Find where the given text appears and provide that cell's center as [x, y] coordinate. 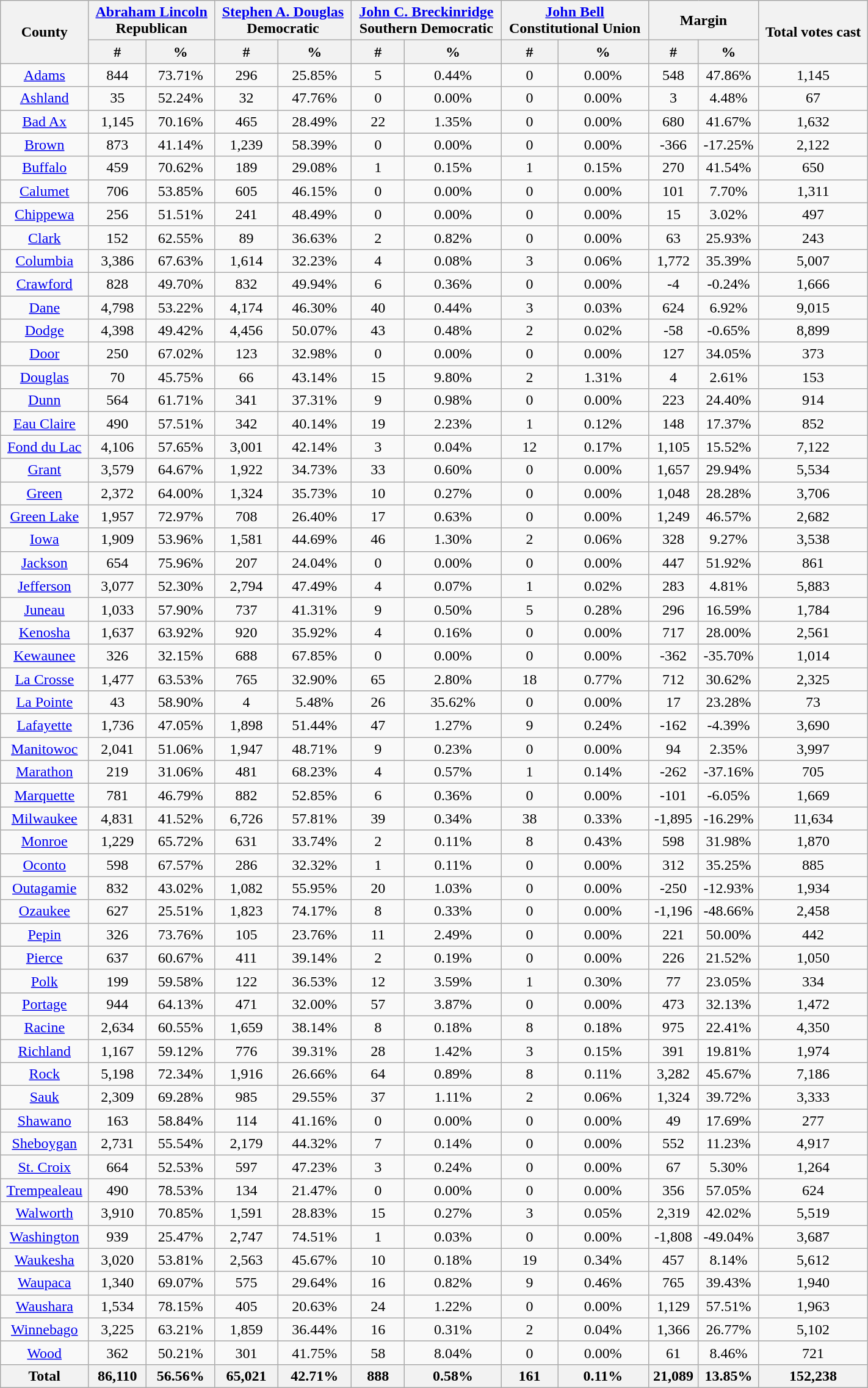
John BellConstitutional Union [575, 21]
5.48% [314, 703]
939 [117, 1237]
1,823 [247, 911]
60.55% [181, 1027]
888 [378, 1376]
66 [247, 377]
2,325 [813, 679]
29.08% [314, 168]
1,534 [117, 1306]
48.49% [314, 214]
4,174 [247, 307]
37.31% [314, 400]
78.53% [181, 1190]
650 [813, 168]
Juneau [45, 609]
-4 [673, 284]
24.04% [314, 563]
1.35% [453, 121]
78.15% [181, 1306]
59.12% [181, 1050]
4,398 [117, 331]
15.52% [729, 447]
67.63% [181, 261]
0.57% [453, 772]
32.00% [314, 1004]
2,372 [117, 493]
Ashland [45, 98]
Richland [45, 1050]
1.31% [603, 377]
-262 [673, 772]
2,041 [117, 749]
65 [378, 679]
342 [247, 424]
69.07% [181, 1283]
42.02% [729, 1213]
57.05% [729, 1190]
277 [813, 1121]
60.67% [181, 958]
2.23% [453, 424]
1,934 [813, 888]
712 [673, 679]
3,077 [117, 586]
1,591 [247, 1213]
1,014 [813, 656]
35.92% [314, 632]
Walworth [45, 1213]
72.34% [181, 1074]
Grant [45, 470]
63 [673, 237]
32.13% [729, 1004]
0.48% [453, 331]
1,366 [673, 1329]
Lafayette [45, 726]
67.02% [181, 354]
94 [673, 749]
5,883 [813, 586]
19.81% [729, 1050]
688 [247, 656]
-16.29% [729, 819]
11.23% [729, 1144]
32.32% [314, 865]
1,033 [117, 609]
-6.05% [729, 795]
737 [247, 609]
57.65% [181, 447]
Green Lake [45, 516]
1,249 [673, 516]
-12.93% [729, 888]
17.37% [729, 424]
3,997 [813, 749]
0.16% [453, 632]
39.72% [729, 1097]
47.76% [314, 98]
77 [673, 981]
52.85% [314, 795]
312 [673, 865]
55.95% [314, 888]
-1,196 [673, 911]
Crawford [45, 284]
1,916 [247, 1074]
1,082 [247, 888]
7 [378, 1144]
46.30% [314, 307]
0.30% [603, 981]
457 [673, 1260]
52.30% [181, 586]
33.74% [314, 842]
721 [813, 1353]
4,798 [117, 307]
2.35% [729, 749]
64.67% [181, 470]
26.77% [729, 1329]
26 [378, 703]
68.23% [314, 772]
334 [813, 981]
861 [813, 563]
3,538 [813, 540]
-48.66% [729, 911]
207 [247, 563]
1,898 [247, 726]
914 [813, 400]
72.97% [181, 516]
101 [673, 191]
50.21% [181, 1353]
844 [117, 75]
148 [673, 424]
0.60% [453, 470]
Fond du Lac [45, 447]
828 [117, 284]
40 [378, 307]
-17.25% [729, 145]
1,637 [117, 632]
1,229 [117, 842]
1,477 [117, 679]
9,015 [813, 307]
776 [247, 1050]
Shawano [45, 1121]
1,922 [247, 470]
57 [378, 1004]
36.63% [314, 237]
11 [378, 934]
Sheboygan [45, 1144]
7,186 [813, 1074]
50.07% [314, 331]
16.59% [729, 609]
4,831 [117, 819]
22 [378, 121]
35.62% [453, 703]
1,736 [117, 726]
22.41% [729, 1027]
2,794 [247, 586]
4,456 [247, 331]
49.94% [314, 284]
64 [378, 1074]
1,974 [813, 1050]
286 [247, 865]
270 [673, 168]
-0.24% [729, 284]
705 [813, 772]
34.73% [314, 470]
411 [247, 958]
Chippewa [45, 214]
1,669 [813, 795]
2,682 [813, 516]
885 [813, 865]
32 [247, 98]
654 [117, 563]
708 [247, 516]
-58 [673, 331]
Green [45, 493]
36.44% [314, 1329]
852 [813, 424]
1,048 [673, 493]
28.83% [314, 1213]
1.27% [453, 726]
Eau Claire [45, 424]
28.49% [314, 121]
58.39% [314, 145]
86,110 [117, 1376]
Abraham LincolnRepublican [151, 21]
0.58% [453, 1376]
105 [247, 934]
Outagamie [45, 888]
2,319 [673, 1213]
241 [247, 214]
53.81% [181, 1260]
Pepin [45, 934]
41.67% [729, 121]
0.89% [453, 1074]
882 [247, 795]
226 [673, 958]
41.52% [181, 819]
481 [247, 772]
57.90% [181, 609]
3,687 [813, 1237]
64.00% [181, 493]
25.47% [181, 1237]
41.16% [314, 1121]
64.13% [181, 1004]
0.63% [453, 516]
3,225 [117, 1329]
35 [117, 98]
0.43% [603, 842]
Waushara [45, 1306]
41.31% [314, 609]
283 [673, 586]
44.69% [314, 540]
43.02% [181, 888]
-250 [673, 888]
1,772 [673, 261]
1.03% [453, 888]
20 [378, 888]
11,634 [813, 819]
County [45, 32]
Dane [45, 307]
28 [378, 1050]
63.21% [181, 1329]
2,458 [813, 911]
2.61% [729, 377]
28.28% [729, 493]
53.22% [181, 307]
9.27% [729, 540]
2,309 [117, 1097]
58.90% [181, 703]
21,089 [673, 1376]
0.05% [603, 1213]
47.23% [314, 1167]
Jackson [45, 563]
Pierce [45, 958]
680 [673, 121]
341 [247, 400]
2,122 [813, 145]
Trempealeau [45, 1190]
56.56% [181, 1376]
Marquette [45, 795]
33 [378, 470]
35.73% [314, 493]
4,917 [813, 1144]
46.15% [314, 191]
1.22% [453, 1306]
0.19% [453, 958]
122 [247, 981]
31.98% [729, 842]
1.42% [453, 1050]
1,940 [813, 1283]
13.85% [729, 1376]
35.25% [729, 865]
58.84% [181, 1121]
70 [117, 377]
0.50% [453, 609]
Portage [45, 1004]
32.98% [314, 354]
Bad Ax [45, 121]
73.71% [181, 75]
Total votes cast [813, 32]
2,561 [813, 632]
57.81% [314, 819]
62.55% [181, 237]
1,659 [247, 1027]
8.04% [453, 1353]
24.40% [729, 400]
32.90% [314, 679]
42.71% [314, 1376]
3,333 [813, 1097]
0.07% [453, 586]
134 [247, 1190]
0.77% [603, 679]
223 [673, 400]
Rock [45, 1074]
38 [529, 819]
Buffalo [45, 168]
3.87% [453, 1004]
3.02% [729, 214]
199 [117, 981]
47 [378, 726]
243 [813, 237]
51.44% [314, 726]
250 [117, 354]
Dodge [45, 331]
3,706 [813, 493]
706 [117, 191]
3,282 [673, 1074]
1,614 [247, 261]
29.94% [729, 470]
1,963 [813, 1306]
328 [673, 540]
45.75% [181, 377]
2,634 [117, 1027]
1,657 [673, 470]
39 [378, 819]
465 [247, 121]
552 [673, 1144]
1,239 [247, 145]
123 [247, 354]
0.98% [453, 400]
3.59% [453, 981]
47.86% [729, 75]
2,747 [247, 1237]
Adams [45, 75]
St. Croix [45, 1167]
La Crosse [45, 679]
1.11% [453, 1097]
4.81% [729, 586]
26.66% [314, 1074]
36.53% [314, 981]
391 [673, 1050]
49 [673, 1121]
8,899 [813, 331]
0.08% [453, 261]
597 [247, 1167]
985 [247, 1097]
49.70% [181, 284]
664 [117, 1167]
1,105 [673, 447]
1,472 [813, 1004]
65.72% [181, 842]
1,264 [813, 1167]
Wood [45, 1353]
Monroe [45, 842]
0.23% [453, 749]
47.05% [181, 726]
Jefferson [45, 586]
70.85% [181, 1213]
1,870 [813, 842]
161 [529, 1376]
1.30% [453, 540]
717 [673, 632]
1,859 [247, 1329]
5,007 [813, 261]
1,947 [247, 749]
-0.65% [729, 331]
32.23% [314, 261]
Racine [45, 1027]
5,534 [813, 470]
51.51% [181, 214]
0.31% [453, 1329]
-1,808 [673, 1237]
2,731 [117, 1144]
48.71% [314, 749]
256 [117, 214]
3,001 [247, 447]
5,102 [813, 1329]
3,386 [117, 261]
2.49% [453, 934]
-49.04% [729, 1237]
29.64% [314, 1283]
Calumet [45, 191]
Washington [45, 1237]
51.06% [181, 749]
67.85% [314, 656]
28.00% [729, 632]
-35.70% [729, 656]
55.54% [181, 1144]
38.14% [314, 1027]
5,198 [117, 1074]
37 [378, 1097]
24 [378, 1306]
6,726 [247, 819]
46.79% [181, 795]
Waupaca [45, 1283]
2,563 [247, 1260]
73.76% [181, 934]
5,519 [813, 1213]
1,666 [813, 284]
7.70% [729, 191]
74.17% [314, 911]
41.75% [314, 1353]
Sauk [45, 1097]
1,167 [117, 1050]
8.14% [729, 1260]
127 [673, 354]
75.96% [181, 563]
74.51% [314, 1237]
Kewaunee [45, 656]
50.00% [729, 934]
32.15% [181, 656]
21.52% [729, 958]
20.63% [314, 1306]
Dunn [45, 400]
17.69% [729, 1121]
1,050 [813, 958]
52.24% [181, 98]
944 [117, 1004]
114 [247, 1121]
18 [529, 679]
221 [673, 934]
31.06% [181, 772]
873 [117, 145]
373 [813, 354]
-37.16% [729, 772]
Manitowoc [45, 749]
Polk [45, 981]
459 [117, 168]
781 [117, 795]
73 [813, 703]
23.28% [729, 703]
3,020 [117, 1260]
575 [247, 1283]
-162 [673, 726]
631 [247, 842]
Brown [45, 145]
44.32% [314, 1144]
152,238 [813, 1376]
-366 [673, 145]
Oconto [45, 865]
Iowa [45, 540]
49.42% [181, 331]
219 [117, 772]
53.96% [181, 540]
63.92% [181, 632]
39.43% [729, 1283]
3,579 [117, 470]
51.92% [729, 563]
1,129 [673, 1306]
25.85% [314, 75]
Margin [703, 21]
25.93% [729, 237]
Marathon [45, 772]
0.28% [603, 609]
21.47% [314, 1190]
1,957 [117, 516]
Columbia [45, 261]
473 [673, 1004]
63.53% [181, 679]
Waukesha [45, 1260]
Door [45, 354]
43.14% [314, 377]
1,784 [813, 609]
52.53% [181, 1167]
4.48% [729, 98]
8.46% [729, 1353]
5.30% [729, 1167]
0.46% [603, 1283]
920 [247, 632]
3,690 [813, 726]
2,179 [247, 1144]
40.14% [314, 424]
153 [813, 377]
John C. BreckinridgeSouthern Democratic [426, 21]
39.14% [314, 958]
Ozaukee [45, 911]
59.58% [181, 981]
29.55% [314, 1097]
53.85% [181, 191]
70.62% [181, 168]
Total [45, 1376]
405 [247, 1306]
23.05% [729, 981]
34.05% [729, 354]
67.57% [181, 865]
-362 [673, 656]
975 [673, 1027]
89 [247, 237]
447 [673, 563]
Milwaukee [45, 819]
189 [247, 168]
2.80% [453, 679]
442 [813, 934]
Clark [45, 237]
152 [117, 237]
46.57% [729, 516]
637 [117, 958]
47.49% [314, 586]
605 [247, 191]
Winnebago [45, 1329]
356 [673, 1190]
42.14% [314, 447]
Kenosha [45, 632]
35.39% [729, 261]
4,350 [813, 1027]
1,311 [813, 191]
61 [673, 1353]
0.17% [603, 447]
Douglas [45, 377]
1,340 [117, 1283]
41.54% [729, 168]
362 [117, 1353]
30.62% [729, 679]
58 [378, 1353]
69.28% [181, 1097]
-101 [673, 795]
25.51% [181, 911]
0.12% [603, 424]
5,612 [813, 1260]
1,909 [117, 540]
70.16% [181, 121]
627 [117, 911]
1,581 [247, 540]
Stephen A. DouglasDemocratic [283, 21]
7,122 [813, 447]
564 [117, 400]
23.76% [314, 934]
471 [247, 1004]
497 [813, 214]
65,021 [247, 1376]
3,910 [117, 1213]
9.80% [453, 377]
4,106 [117, 447]
-1,895 [673, 819]
41.14% [181, 145]
1,632 [813, 121]
6.92% [729, 307]
26.40% [314, 516]
301 [247, 1353]
-4.39% [729, 726]
46 [378, 540]
548 [673, 75]
La Pointe [45, 703]
39.31% [314, 1050]
61.71% [181, 400]
163 [117, 1121]
